For the text-containing cell, return its midpoint in (X, Y) coordinate format. 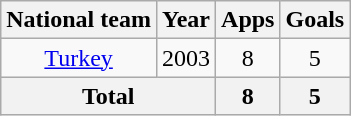
Total (108, 96)
Goals (315, 20)
Turkey (79, 58)
2003 (186, 58)
National team (79, 20)
Year (186, 20)
Apps (248, 20)
